Return the (X, Y) coordinate for the center point of the cell that contains the specified text.  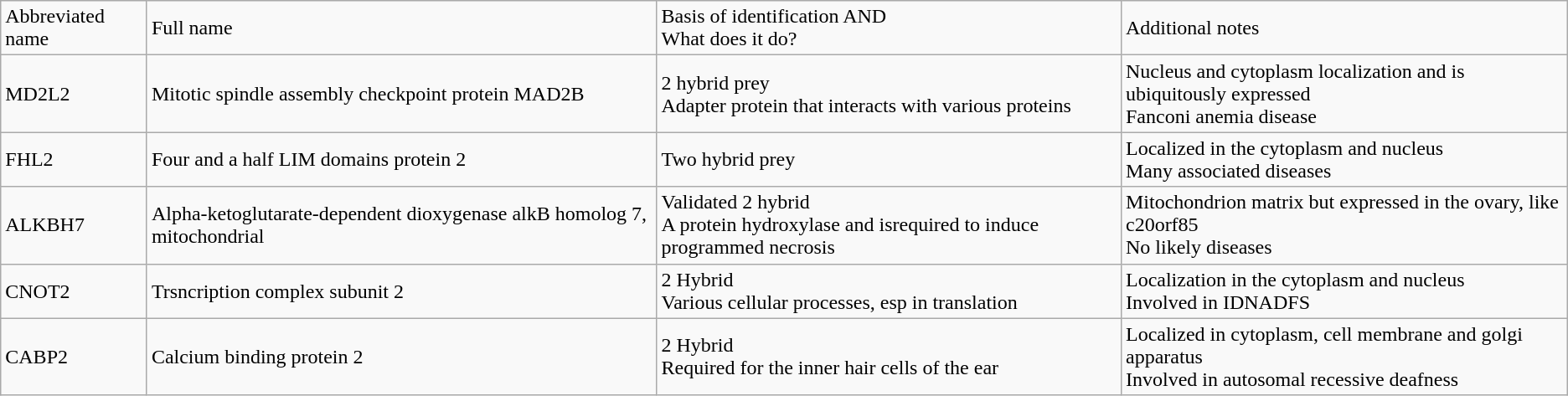
Localized in the cytoplasm and nucleusMany associated diseases (1344, 159)
Mitotic spindle assembly checkpoint protein MAD2B (402, 94)
CNOT2 (74, 291)
Calcium binding protein 2 (402, 357)
Basis of identification ANDWhat does it do? (889, 28)
Localization in the cytoplasm and nucleusInvolved in IDNADFS (1344, 291)
Additional notes (1344, 28)
Localized in cytoplasm, cell membrane and golgi apparatusInvolved in autosomal recessive deafness (1344, 357)
Validated 2 hybridA protein hydroxylase and isrequired to induce programmed necrosis (889, 225)
Two hybrid prey (889, 159)
Abbreviated name (74, 28)
Trsncription complex subunit 2 (402, 291)
2 hybrid preyAdapter protein that interacts with various proteins (889, 94)
2 HybridRequired for the inner hair cells of the ear (889, 357)
Mitochondrion matrix but expressed in the ovary, like c20orf85No likely diseases (1344, 225)
Nucleus and cytoplasm localization and is ubiquitously expressedFanconi anemia disease (1344, 94)
CABP2 (74, 357)
Alpha-ketoglutarate-dependent dioxygenase alkB homolog 7, mitochondrial (402, 225)
Four and a half LIM domains protein 2 (402, 159)
FHL2 (74, 159)
2 HybridVarious cellular processes, esp in translation (889, 291)
Full name (402, 28)
MD2L2 (74, 94)
ALKBH7 (74, 225)
